Extract the (X, Y) coordinate from the center of the cell holding the provided text.  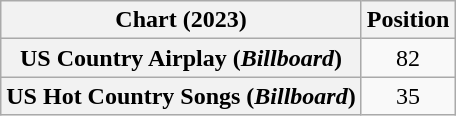
Position (408, 20)
US Country Airplay (Billboard) (181, 58)
US Hot Country Songs (Billboard) (181, 96)
35 (408, 96)
Chart (2023) (181, 20)
82 (408, 58)
